Find where the given text appears and provide that cell's center as (X, Y) coordinate. 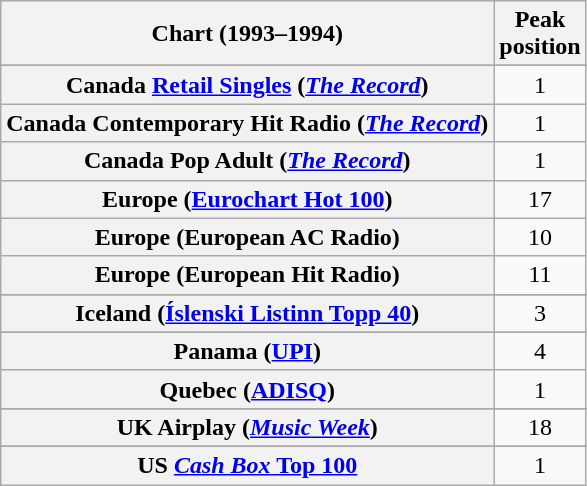
Chart (1993–1994) (248, 34)
Europe (Eurochart Hot 100) (248, 199)
Europe (European AC Radio) (248, 237)
Iceland (Íslenski Listinn Topp 40) (248, 313)
Canada Pop Adult (The Record) (248, 161)
3 (540, 313)
Europe (European Hit Radio) (248, 275)
Quebec (ADISQ) (248, 389)
11 (540, 275)
18 (540, 427)
4 (540, 351)
US Cash Box Top 100 (248, 465)
Canada Retail Singles (The Record) (248, 85)
UK Airplay (Music Week) (248, 427)
Panama (UPI) (248, 351)
10 (540, 237)
Canada Contemporary Hit Radio (The Record) (248, 123)
17 (540, 199)
Peakposition (540, 34)
